From the cell containing the given text, extract its center point as (X, Y) coordinate. 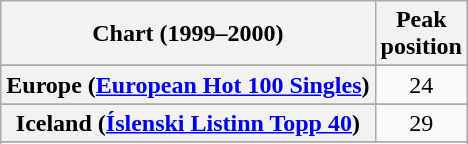
Peakposition (421, 34)
Chart (1999–2000) (188, 34)
24 (421, 85)
Iceland (Íslenski Listinn Topp 40) (188, 123)
Europe (European Hot 100 Singles) (188, 85)
29 (421, 123)
